Locate the cell with the specified text and output its [X, Y] center coordinate. 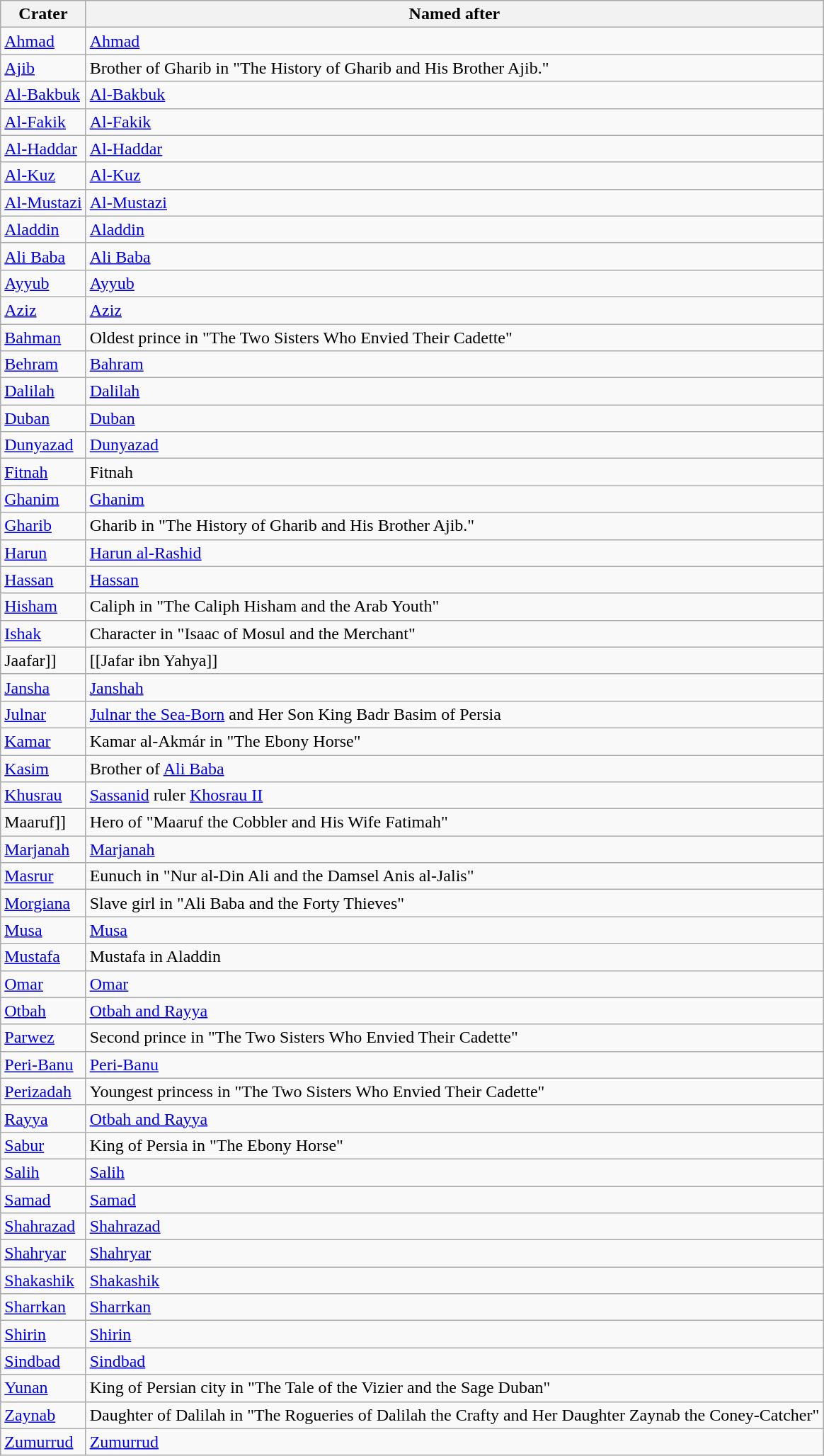
Character in "Isaac of Mosul and the Merchant" [454, 634]
Ajib [43, 68]
Harun [43, 553]
Zaynab [43, 1415]
Hisham [43, 607]
Gharib in "The History of Gharib and His Brother Ajib." [454, 526]
Second prince in "The Two Sisters Who Envied Their Cadette" [454, 1038]
Perizadah [43, 1091]
Janshah [454, 687]
Sassanid ruler Khosrau II [454, 796]
Maaruf]] [43, 822]
Caliph in "The Caliph Hisham and the Arab Youth" [454, 607]
Jansha [43, 687]
Eunuch in "Nur al-Din Ali and the Damsel Anis al-Jalis" [454, 876]
Named after [454, 14]
Mustafa [43, 957]
Harun al-Rashid [454, 553]
Crater [43, 14]
Youngest princess in "The Two Sisters Who Envied Their Cadette" [454, 1091]
Kamar al-Akmár in "The Ebony Horse" [454, 741]
[[Jafar ibn Yahya]] [454, 660]
Rayya [43, 1118]
Otbah [43, 1011]
Sabur [43, 1145]
Hero of "Maaruf the Cobbler and His Wife Fatimah" [454, 822]
Jaafar]] [43, 660]
King of Persian city in "The Tale of the Vizier and the Sage Duban" [454, 1388]
Bahram [454, 365]
Masrur [43, 876]
Slave girl in "Ali Baba and the Forty Thieves" [454, 903]
King of Persia in "The Ebony Horse" [454, 1145]
Parwez [43, 1038]
Brother of Gharib in "The History of Gharib and His Brother Ajib." [454, 68]
Daughter of Dalilah in "The Rogueries of Dalilah the Crafty and Her Daughter Zaynab the Coney-Catcher" [454, 1415]
Morgiana [43, 903]
Kasim [43, 768]
Ishak [43, 634]
Behram [43, 365]
Khusrau [43, 796]
Kamar [43, 741]
Yunan [43, 1388]
Julnar the Sea-Born and Her Son King Badr Basim of Persia [454, 714]
Gharib [43, 526]
Brother of Ali Baba [454, 768]
Mustafa in Aladdin [454, 957]
Bahman [43, 338]
Oldest prince in "The Two Sisters Who Envied Their Cadette" [454, 338]
Julnar [43, 714]
